Detect which cell encompasses the target text, then output its [X, Y] center coordinate. 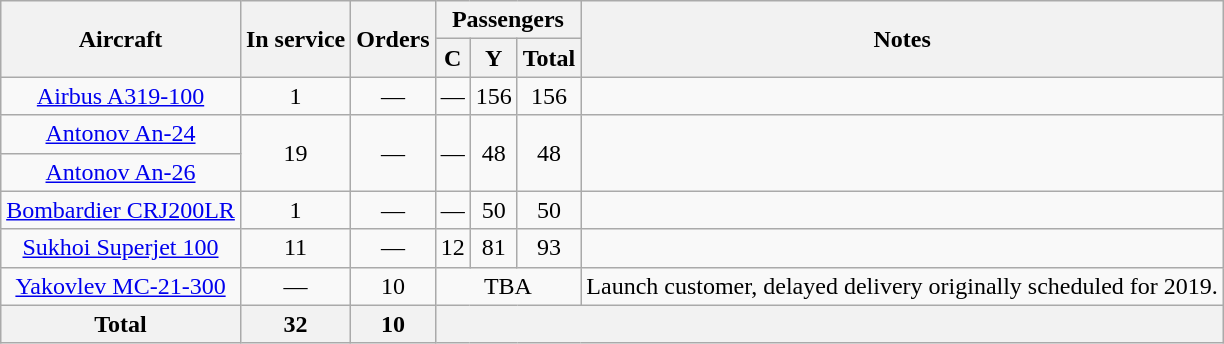
C [452, 58]
Yakovlev MC-21-300 [121, 286]
32 [295, 324]
Passengers [508, 20]
Bombardier CRJ200LR [121, 210]
Sukhoi Superjet 100 [121, 248]
Launch customer, delayed delivery originally scheduled for 2019. [902, 286]
11 [295, 248]
19 [295, 153]
93 [549, 248]
Antonov An-26 [121, 172]
In service [295, 39]
Airbus A319-100 [121, 96]
Antonov An-24 [121, 134]
81 [494, 248]
12 [452, 248]
Y [494, 58]
Aircraft [121, 39]
Orders [393, 39]
TBA [508, 286]
Notes [902, 39]
